Locate the cell with the specified text and output its [X, Y] center coordinate. 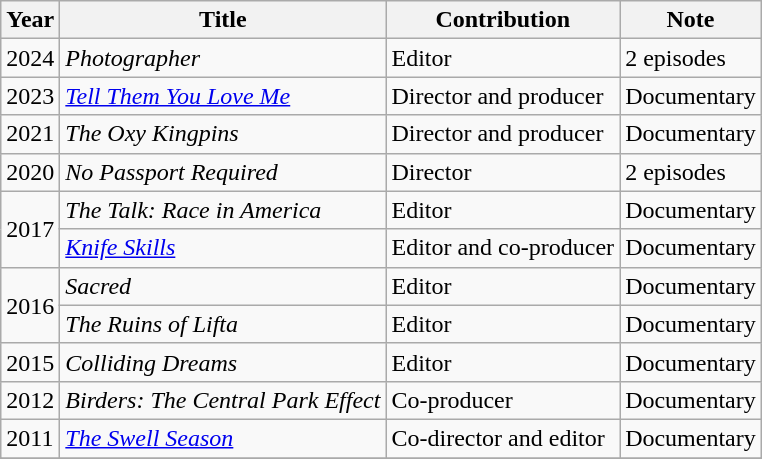
2024 [30, 58]
Knife Skills [223, 248]
The Swell Season [223, 438]
2015 [30, 362]
Director [503, 172]
Editor and co-producer [503, 248]
No Passport Required [223, 172]
Contribution [503, 20]
2021 [30, 134]
Tell Them You Love Me [223, 96]
Title [223, 20]
2023 [30, 96]
2012 [30, 400]
Co-producer [503, 400]
Year [30, 20]
2020 [30, 172]
2011 [30, 438]
Colliding Dreams [223, 362]
Sacred [223, 286]
The Ruins of Lifta [223, 324]
2016 [30, 305]
The Talk: Race in America [223, 210]
Photographer [223, 58]
Note [691, 20]
2017 [30, 229]
Co-director and editor [503, 438]
Birders: The Central Park Effect [223, 400]
The Oxy Kingpins [223, 134]
